Return the (X, Y) coordinate for the center point of the cell that contains the specified text.  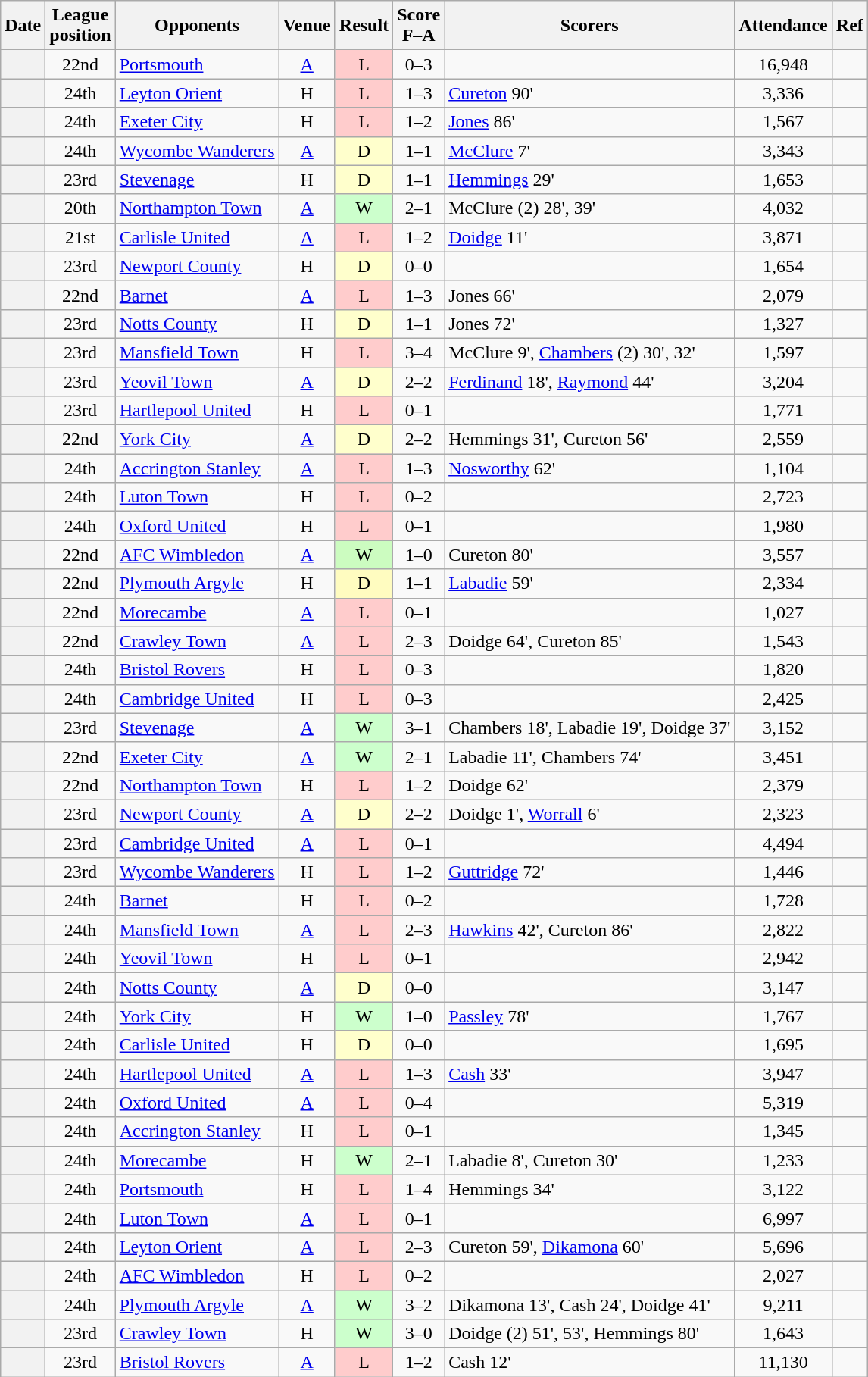
Nosworthy 62' (589, 468)
Venue (307, 26)
Doidge 11' (589, 237)
1,345 (783, 1131)
1,104 (783, 468)
Jones 72' (589, 324)
3,147 (783, 987)
1,643 (783, 1334)
Doidge (2) 51', 53', Hemmings 80' (589, 1334)
2,323 (783, 814)
3,947 (783, 1074)
Cureton 59', Dikamona 60' (589, 1247)
20th (80, 208)
Hemmings 29' (589, 180)
21st (80, 237)
2,027 (783, 1275)
1–4 (419, 1189)
Labadie 8', Cureton 30' (589, 1160)
3–0 (419, 1334)
3,557 (783, 555)
2,079 (783, 295)
3,336 (783, 93)
Jones 86' (589, 122)
2,559 (783, 440)
1,654 (783, 266)
Cash 12' (589, 1363)
Ferdinand 18', Raymond 44' (589, 381)
3,343 (783, 151)
1,233 (783, 1160)
2,334 (783, 584)
1,767 (783, 1016)
5,319 (783, 1103)
Opponents (197, 26)
3,204 (783, 381)
3–1 (419, 728)
1,567 (783, 122)
Passley 78' (589, 1016)
Cash 33' (589, 1074)
1,771 (783, 411)
0–4 (419, 1103)
Doidge 64', Cureton 85' (589, 641)
2,425 (783, 699)
16,948 (783, 64)
Cureton 90' (589, 93)
1,820 (783, 670)
Dikamona 13', Cash 24', Doidge 41' (589, 1304)
11,130 (783, 1363)
Hawkins 42', Cureton 86' (589, 930)
3,122 (783, 1189)
Leagueposition (80, 26)
1,980 (783, 526)
1,327 (783, 324)
Date (23, 26)
McClure (2) 28', 39' (589, 208)
1,446 (783, 872)
Ref (850, 26)
Result (364, 26)
Cureton 80' (589, 555)
Jones 66' (589, 295)
Hemmings 31', Cureton 56' (589, 440)
1,543 (783, 641)
Chambers 18', Labadie 19', Doidge 37' (589, 728)
5,696 (783, 1247)
Labadie 11', Chambers 74' (589, 756)
3–4 (419, 352)
Hemmings 34' (589, 1189)
Doidge 1', Worrall 6' (589, 814)
1,597 (783, 352)
ScoreF–A (419, 26)
Scorers (589, 26)
McClure 9', Chambers (2) 30', 32' (589, 352)
6,997 (783, 1218)
2,822 (783, 930)
1,027 (783, 612)
2,723 (783, 497)
Labadie 59' (589, 584)
1,653 (783, 180)
2,379 (783, 785)
3,871 (783, 237)
3–2 (419, 1304)
4,032 (783, 208)
1,695 (783, 1045)
2,942 (783, 959)
Guttridge 72' (589, 872)
Attendance (783, 26)
McClure 7' (589, 151)
9,211 (783, 1304)
3,152 (783, 728)
1,728 (783, 901)
3,451 (783, 756)
Doidge 62' (589, 785)
4,494 (783, 843)
